Locate the cell with the specified text and output its [x, y] center coordinate. 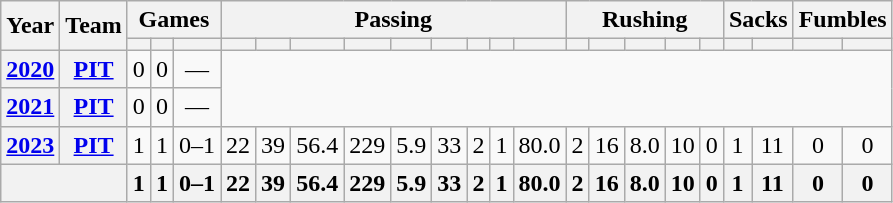
Sacks [758, 20]
Team [94, 26]
Games [174, 20]
2021 [30, 107]
Year [30, 26]
Passing [394, 20]
Rushing [644, 20]
2023 [30, 145]
Fumbles [842, 20]
2020 [30, 69]
